Output the (x, y) coordinate of the center of the cell containing the given text.  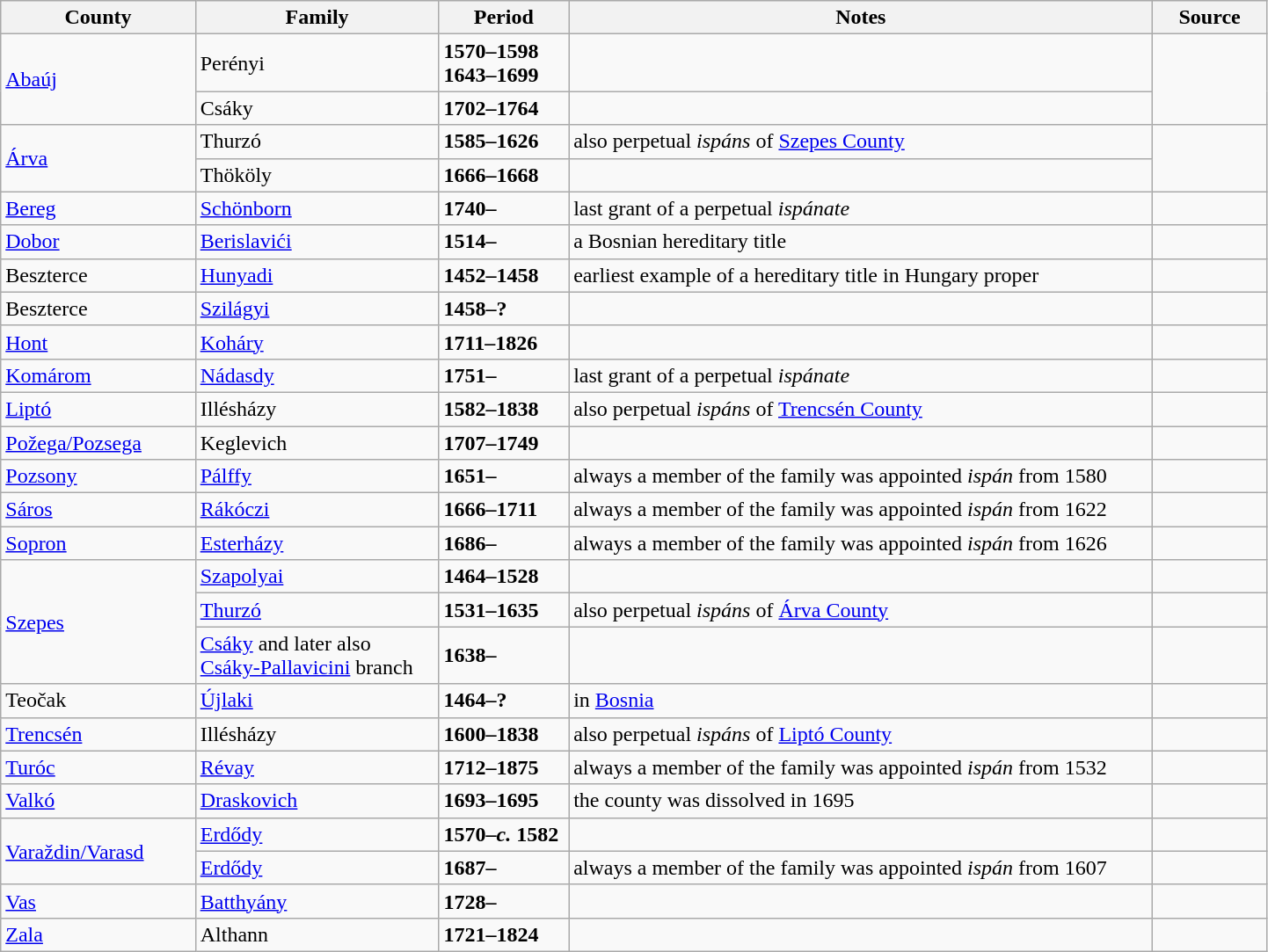
1464–? (504, 701)
Pálffy (317, 476)
1693–1695 (504, 801)
1666–1668 (504, 175)
1638– (504, 656)
1464–1528 (504, 577)
Valkó (98, 801)
Esterházy (317, 543)
Révay (317, 767)
1686– (504, 543)
1514– (504, 242)
also perpetual ispáns of Liptó County (861, 734)
also perpetual ispáns of Árva County (861, 610)
Teočak (98, 701)
1751– (504, 375)
Požega/Pozsega (98, 442)
Nádasdy (317, 375)
Pozsony (98, 476)
Bereg (98, 208)
Berislavići (317, 242)
1702–1764 (504, 108)
Trencsén (98, 734)
Csáky and later also Csáky-Pallavicini branch (317, 656)
1531–1635 (504, 610)
1570–c. 1582 (504, 834)
in Bosnia (861, 701)
1600–1838 (504, 734)
always a member of the family was appointed ispán from 1532 (861, 767)
1452–1458 (504, 275)
1458–? (504, 309)
1740– (504, 208)
Thököly (317, 175)
1582–1838 (504, 409)
Újlaki (317, 701)
1666–1711 (504, 510)
Árva (98, 158)
Sáros (98, 510)
Abaúj (98, 79)
1651– (504, 476)
1570–15981643–1699 (504, 63)
1687– (504, 868)
also perpetual ispáns of Szepes County (861, 142)
1707–1749 (504, 442)
Zala (98, 934)
Turóc (98, 767)
Batthyány (317, 901)
Csáky (317, 108)
Family (317, 18)
Notes (861, 18)
Schönborn (317, 208)
Keglevich (317, 442)
Vas (98, 901)
always a member of the family was appointed ispán from 1580 (861, 476)
Hont (98, 342)
Liptó (98, 409)
Varaždin/Varasd (98, 851)
Dobor (98, 242)
1585–1626 (504, 142)
always a member of the family was appointed ispán from 1607 (861, 868)
Althann (317, 934)
the county was dissolved in 1695 (861, 801)
a Bosnian hereditary title (861, 242)
earliest example of a hereditary title in Hungary proper (861, 275)
Source (1210, 18)
Rákóczi (317, 510)
1712–1875 (504, 767)
1721–1824 (504, 934)
Draskovich (317, 801)
County (98, 18)
always a member of the family was appointed ispán from 1626 (861, 543)
Koháry (317, 342)
Sopron (98, 543)
Hunyadi (317, 275)
1711–1826 (504, 342)
Komárom (98, 375)
Szilágyi (317, 309)
Szapolyai (317, 577)
also perpetual ispáns of Trencsén County (861, 409)
always a member of the family was appointed ispán from 1622 (861, 510)
Perényi (317, 63)
Period (504, 18)
Szepes (98, 622)
1728– (504, 901)
